Return the (X, Y) coordinate for the center point of the cell that contains the specified text.  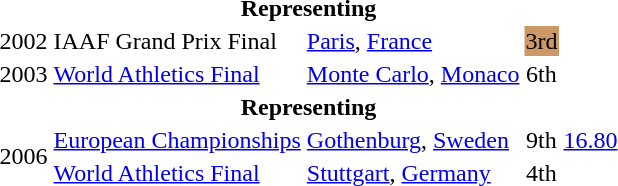
IAAF Grand Prix Final (177, 41)
Gothenburg, Sweden (413, 140)
3rd (542, 41)
6th (542, 74)
European Championships (177, 140)
Paris, France (413, 41)
Monte Carlo, Monaco (413, 74)
9th (542, 140)
World Athletics Final (177, 74)
